Identify which cell holds the provided text, then report its (x, y) central coordinate. 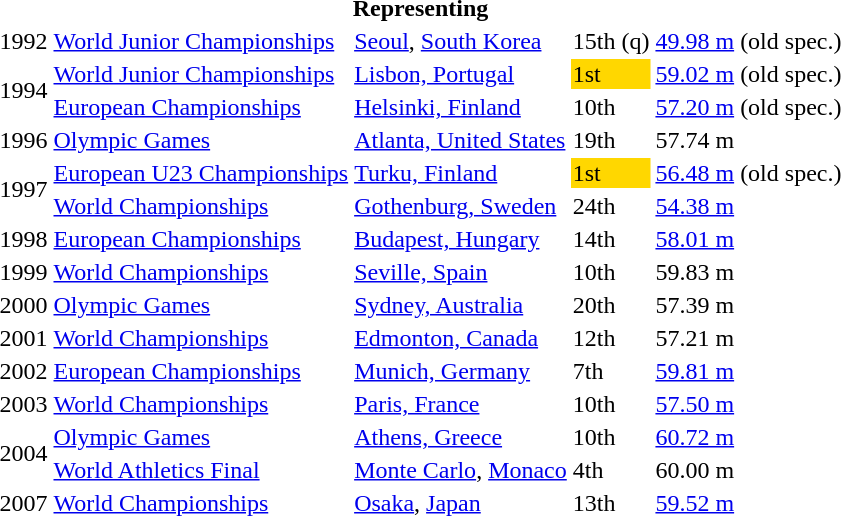
Budapest, Hungary (461, 239)
Munich, Germany (461, 371)
Seville, Spain (461, 272)
20th (611, 305)
World Athletics Final (201, 470)
Monte Carlo, Monaco (461, 470)
12th (611, 338)
Turku, Finland (461, 173)
15th (q) (611, 41)
Edmonton, Canada (461, 338)
Paris, France (461, 404)
4th (611, 470)
Helsinki, Finland (461, 107)
Atlanta, United States (461, 140)
Gothenburg, Sweden (461, 206)
European U23 Championships (201, 173)
19th (611, 140)
Lisbon, Portugal (461, 74)
7th (611, 371)
Sydney, Australia (461, 305)
Seoul, South Korea (461, 41)
14th (611, 239)
Athens, Greece (461, 437)
24th (611, 206)
